Return the [X, Y] coordinate for the center point of the cell that contains the specified text.  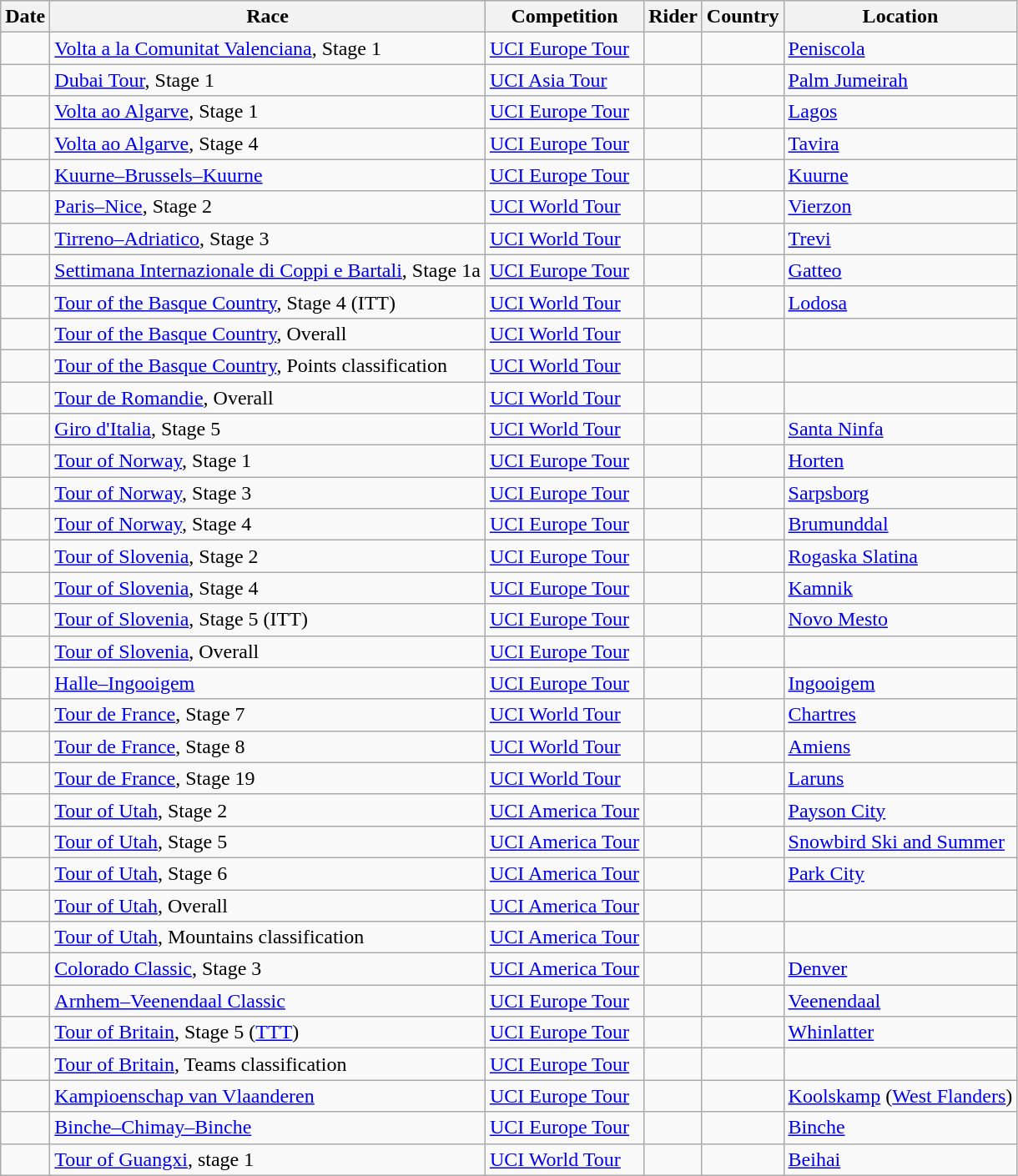
Volta ao Algarve, Stage 1 [268, 112]
Tour de Romandie, Overall [268, 398]
Kuurne [900, 175]
UCI Asia Tour [564, 80]
Tour of Slovenia, Stage 5 (ITT) [268, 620]
Lagos [900, 112]
Veenendaal [900, 1001]
Tour of the Basque Country, Stage 4 (ITT) [268, 302]
Volta a la Comunitat Valenciana, Stage 1 [268, 48]
Tour of Utah, Stage 2 [268, 810]
Tour of Utah, Overall [268, 905]
Settimana Internazionale di Coppi e Bartali, Stage 1a [268, 270]
Paris–Nice, Stage 2 [268, 207]
Tour of Norway, Stage 3 [268, 493]
Tour of Utah, Mountains classification [268, 937]
Koolskamp (West Flanders) [900, 1096]
Tour of Norway, Stage 1 [268, 461]
Horten [900, 461]
Trevi [900, 239]
Novo Mesto [900, 620]
Colorado Classic, Stage 3 [268, 969]
Ingooigem [900, 683]
Race [268, 17]
Tour of Guangxi, stage 1 [268, 1159]
Arnhem–Veenendaal Classic [268, 1001]
Volta ao Algarve, Stage 4 [268, 143]
Tour of Slovenia, Stage 2 [268, 556]
Giro d'Italia, Stage 5 [268, 430]
Tour de France, Stage 19 [268, 778]
Binche [900, 1128]
Tour of the Basque Country, Overall [268, 334]
Tour de France, Stage 7 [268, 715]
Kampioenschap van Vlaanderen [268, 1096]
Laruns [900, 778]
Dubai Tour, Stage 1 [268, 80]
Competition [564, 17]
Brumunddal [900, 525]
Palm Jumeirah [900, 80]
Kamnik [900, 588]
Snowbird Ski and Summer [900, 842]
Date [25, 17]
Tour of Slovenia, Stage 4 [268, 588]
Rogaska Slatina [900, 556]
Tour de France, Stage 8 [268, 746]
Tour of Britain, Teams classification [268, 1064]
Tour of the Basque Country, Points classification [268, 365]
Tour of Utah, Stage 5 [268, 842]
Tour of Slovenia, Overall [268, 651]
Payson City [900, 810]
Whinlatter [900, 1033]
Location [900, 17]
Tour of Utah, Stage 6 [268, 873]
Santa Ninfa [900, 430]
Chartres [900, 715]
Park City [900, 873]
Tavira [900, 143]
Binche–Chimay–Binche [268, 1128]
Tirreno–Adriatico, Stage 3 [268, 239]
Halle–Ingooigem [268, 683]
Vierzon [900, 207]
Sarpsborg [900, 493]
Peniscola [900, 48]
Amiens [900, 746]
Lodosa [900, 302]
Tour of Britain, Stage 5 (TTT) [268, 1033]
Kuurne–Brussels–Kuurne [268, 175]
Beihai [900, 1159]
Gatteo [900, 270]
Rider [673, 17]
Country [743, 17]
Tour of Norway, Stage 4 [268, 525]
Denver [900, 969]
